Scan for the cell matching the given text and deliver its [x, y] coordinate at center. 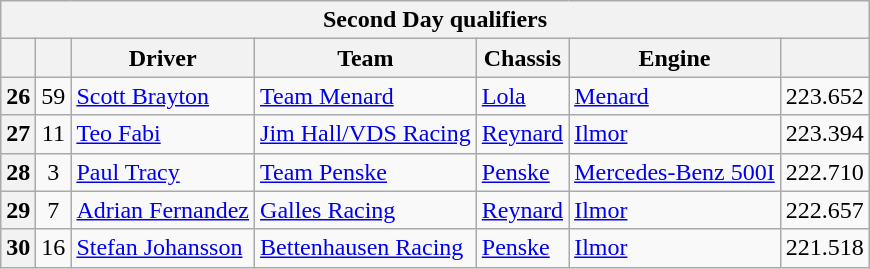
26 [18, 96]
Stefan Johansson [163, 248]
Chassis [522, 58]
27 [18, 134]
223.652 [824, 96]
Adrian Fernandez [163, 210]
Engine [675, 58]
Scott Brayton [163, 96]
59 [54, 96]
Second Day qualifiers [436, 20]
221.518 [824, 248]
30 [18, 248]
11 [54, 134]
Galles Racing [366, 210]
29 [18, 210]
222.657 [824, 210]
Mercedes-Benz 500I [675, 172]
Jim Hall/VDS Racing [366, 134]
Teo Fabi [163, 134]
Bettenhausen Racing [366, 248]
Lola [522, 96]
7 [54, 210]
Menard [675, 96]
Driver [163, 58]
Paul Tracy [163, 172]
223.394 [824, 134]
Team [366, 58]
3 [54, 172]
16 [54, 248]
Team Penske [366, 172]
28 [18, 172]
Team Menard [366, 96]
222.710 [824, 172]
